Search for the cell housing the specified text and yield its [X, Y] center coordinate. 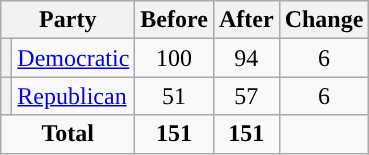
100 [174, 58]
Democratic [74, 58]
Republican [74, 96]
57 [246, 96]
Before [174, 20]
51 [174, 96]
Total [68, 134]
After [246, 20]
94 [246, 58]
Party [68, 20]
Change [324, 20]
